Output the (X, Y) coordinate of the center of the cell containing the given text.  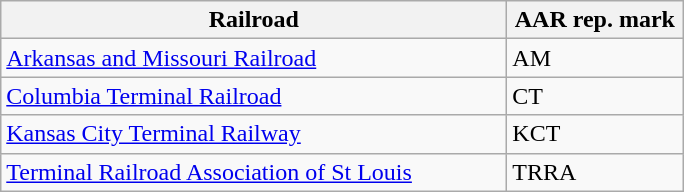
AAR rep. mark (595, 20)
TRRA (595, 172)
AM (595, 58)
Arkansas and Missouri Railroad (254, 58)
Columbia Terminal Railroad (254, 96)
KCT (595, 134)
Terminal Railroad Association of St Louis (254, 172)
Kansas City Terminal Railway (254, 134)
CT (595, 96)
Railroad (254, 20)
